For the text-containing cell, return its midpoint in (X, Y) coordinate format. 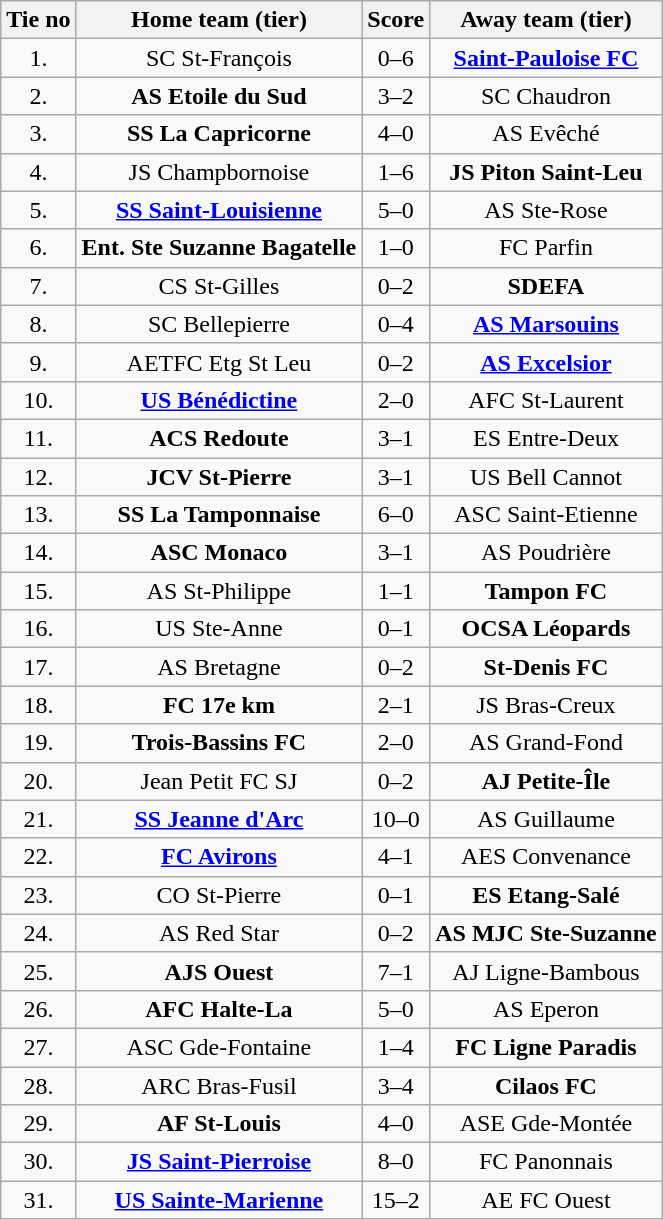
ARC Bras-Fusil (219, 1085)
FC Ligne Paradis (546, 1047)
FC 17e km (219, 705)
0–6 (396, 58)
CO St-Pierre (219, 895)
US Ste-Anne (219, 629)
FC Parfin (546, 248)
US Sainte-Marienne (219, 1200)
JS Piton Saint-Leu (546, 172)
ES Etang-Salé (546, 895)
SS Saint-Louisienne (219, 210)
20. (38, 781)
AS Evêché (546, 134)
15. (38, 591)
31. (38, 1200)
6–0 (396, 515)
13. (38, 515)
SS La Tamponnaise (219, 515)
28. (38, 1085)
ASC Gde-Fontaine (219, 1047)
9. (38, 362)
6. (38, 248)
22. (38, 857)
3–4 (396, 1085)
ACS Redoute (219, 438)
ASC Saint-Etienne (546, 515)
14. (38, 553)
SC St-François (219, 58)
Tampon FC (546, 591)
21. (38, 819)
16. (38, 629)
AS Bretagne (219, 667)
AS Etoile du Sud (219, 96)
AS Poudrière (546, 553)
23. (38, 895)
Score (396, 20)
SC Chaudron (546, 96)
30. (38, 1162)
5. (38, 210)
AFC Halte-La (219, 1009)
2–1 (396, 705)
Ent. Ste Suzanne Bagatelle (219, 248)
AS Excelsior (546, 362)
0–4 (396, 324)
AFC St-Laurent (546, 400)
Home team (tier) (219, 20)
Jean Petit FC SJ (219, 781)
8. (38, 324)
7. (38, 286)
US Bénédictine (219, 400)
Tie no (38, 20)
SS La Capricorne (219, 134)
11. (38, 438)
AS Red Star (219, 933)
27. (38, 1047)
15–2 (396, 1200)
18. (38, 705)
AS Guillaume (546, 819)
AJ Petite-Île (546, 781)
4–1 (396, 857)
AS Ste-Rose (546, 210)
AS Eperon (546, 1009)
Saint-Pauloise FC (546, 58)
AJ Ligne-Bambous (546, 971)
AF St-Louis (219, 1124)
Away team (tier) (546, 20)
Cilaos FC (546, 1085)
ASC Monaco (219, 553)
10–0 (396, 819)
FC Panonnais (546, 1162)
AS Marsouins (546, 324)
12. (38, 477)
AES Convenance (546, 857)
29. (38, 1124)
3–2 (396, 96)
JS Bras-Creux (546, 705)
24. (38, 933)
1. (38, 58)
Trois-Bassins FC (219, 743)
US Bell Cannot (546, 477)
AETFC Etg St Leu (219, 362)
AS Grand-Fond (546, 743)
SS Jeanne d'Arc (219, 819)
SC Bellepierre (219, 324)
FC Avirons (219, 857)
26. (38, 1009)
ASE Gde-Montée (546, 1124)
4. (38, 172)
CS St-Gilles (219, 286)
ES Entre-Deux (546, 438)
JS Champbornoise (219, 172)
AS St-Philippe (219, 591)
1–0 (396, 248)
7–1 (396, 971)
St-Denis FC (546, 667)
19. (38, 743)
1–4 (396, 1047)
3. (38, 134)
17. (38, 667)
2. (38, 96)
AJS Ouest (219, 971)
1–1 (396, 591)
JS Saint-Pierroise (219, 1162)
25. (38, 971)
8–0 (396, 1162)
AS MJC Ste-Suzanne (546, 933)
10. (38, 400)
JCV St-Pierre (219, 477)
OCSA Léopards (546, 629)
1–6 (396, 172)
SDEFA (546, 286)
AE FC Ouest (546, 1200)
